Output the (x, y) coordinate of the center of the cell containing the given text.  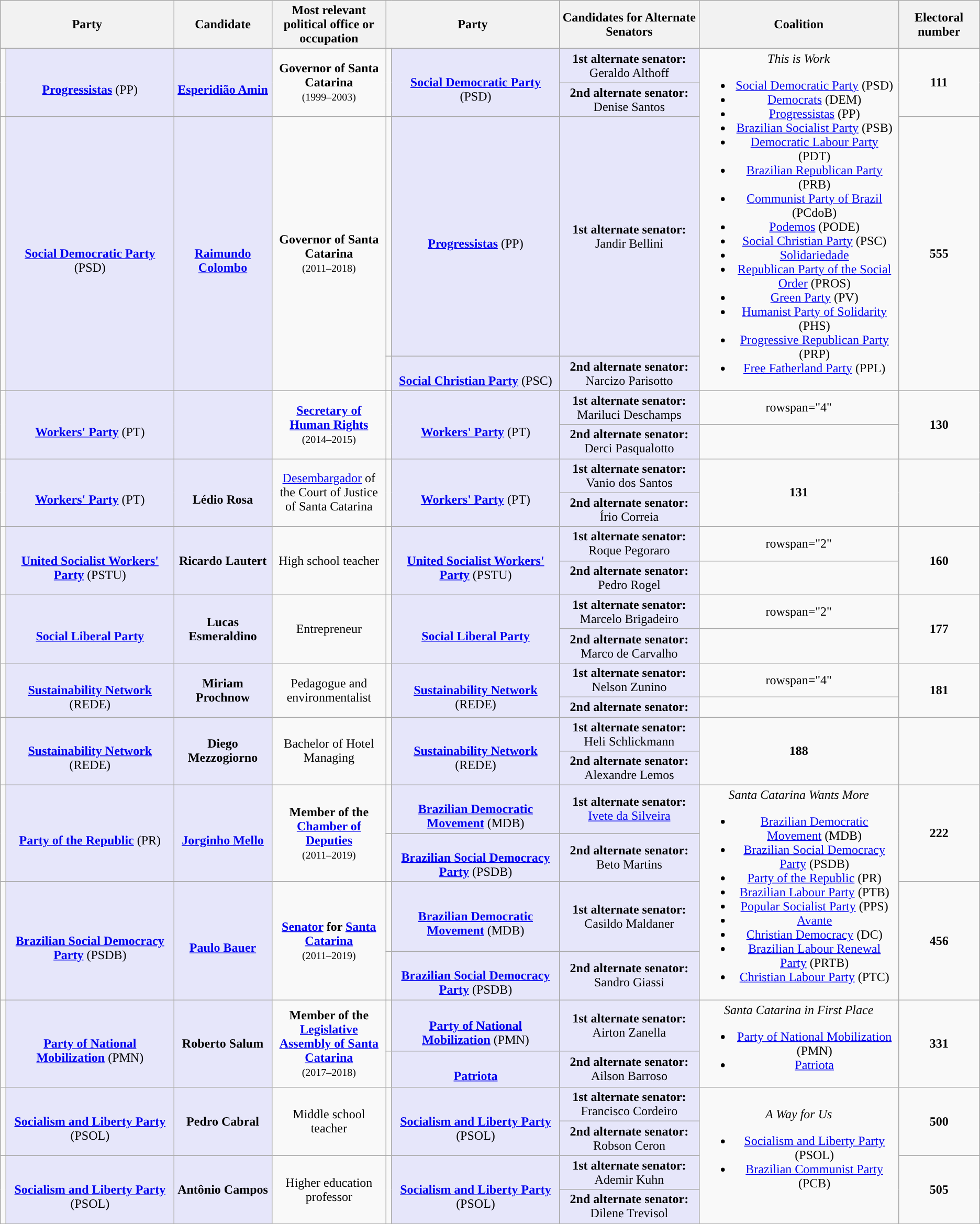
2nd alternate senator:Marco de Carvalho (629, 646)
555 (939, 253)
Diego Mezzogiorno (223, 751)
1st alternate senator:Vanio dos Santos (629, 475)
Miriam Prochnow (223, 690)
1st alternate senator:Ademir Kuhn (629, 1173)
1st alternate senator:Heli Schlickmann (629, 734)
Esperidião Amin (223, 83)
456 (939, 941)
131 (799, 493)
2nd alternate senator:Sandro Giassi (629, 976)
Electoral number (939, 25)
Coalition (799, 25)
Party of the Republic (PR) (90, 833)
Pedagogue and environmentalist (329, 690)
Patriota (475, 1069)
2nd alternate senator:Dilene Trevisol (629, 1206)
1st alternate senator:Nelson Zunino (629, 680)
Paulo Bauer (223, 941)
188 (799, 751)
2nd alternate senator: (629, 707)
A Way for UsSocialism and Liberty Party (PSOL)Brazilian Communist Party (PCB) (799, 1155)
2nd alternate senator:Robson Ceron (629, 1138)
160 (939, 561)
Higher education professor (329, 1189)
Candidate (223, 25)
Social Christian Party (PSC) (475, 374)
2nd alternate senator:Derci Pasqualotto (629, 442)
Bachelor of Hotel Managing (329, 751)
181 (939, 690)
Member of the Chamber of Deputies(2011–2019) (329, 833)
Roberto Salum (223, 1044)
1st alternate senator:Roque Pegoraro (629, 543)
Lucas Esmeraldino (223, 629)
2nd alternate senator:Beto Martins (629, 858)
Member of the Legislative Assembly of Santa Catarina(2017–2018) (329, 1044)
177 (939, 629)
1st alternate senator:Ivete da Silveira (629, 809)
1st alternate senator:Jandir Bellini (629, 237)
Raimundo Colombo (223, 253)
1st alternate senator:Casildo Maldaner (629, 917)
331 (939, 1044)
Senator for Santa Catarina(2011–2019) (329, 941)
1st alternate senator:Francisco Cordeiro (629, 1105)
Lédio Rosa (223, 493)
Pedro Cabral (223, 1121)
1st alternate senator:Geraldo Althoff (629, 66)
Entrepreneur (329, 629)
Most relevant political office or occupation (329, 25)
2nd alternate senator:Írio Correia (629, 510)
2nd alternate senator:Ailson Barroso (629, 1069)
1st alternate senator:Mariluci Deschamps (629, 407)
1st alternate senator:Airton Zanella (629, 1026)
Santa Catarina in First PlaceParty of National Mobilization (PMN)Patriota (799, 1044)
Jorginho Mello (223, 833)
Middle school teacher (329, 1121)
Governor of Santa Catarina(2011–2018) (329, 253)
2nd alternate senator:Denise Santos (629, 99)
Ricardo Lautert (223, 561)
2nd alternate senator:Narcizo Parisotto (629, 374)
1st alternate senator:Marcelo Brigadeiro (629, 611)
High school teacher (329, 561)
130 (939, 425)
500 (939, 1121)
Desembargador of the Court of Justice of Santa Catarina (329, 493)
222 (939, 833)
111 (939, 83)
Governor of Santa Catarina(1999–2003) (329, 83)
2nd alternate senator:Pedro Rogel (629, 578)
Secretary of Human Rights(2014–2015) (329, 425)
Antônio Campos (223, 1189)
505 (939, 1189)
Candidates for Alternate Senators (629, 25)
2nd alternate senator:Alexandre Lemos (629, 769)
